From the cell containing the given text, extract its center point as (x, y) coordinate. 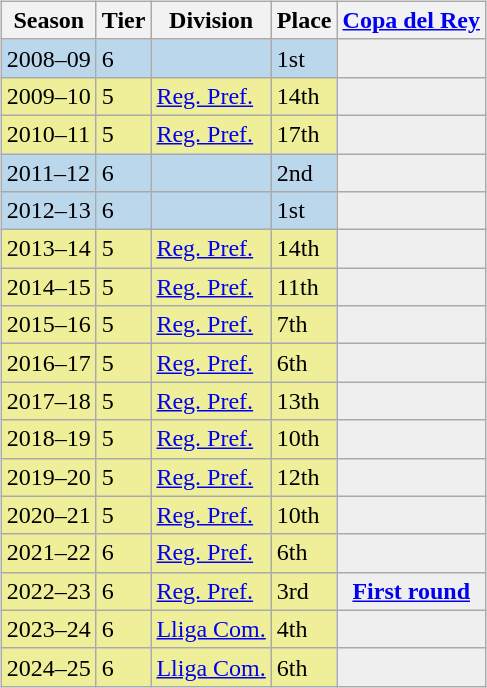
2nd (304, 173)
17th (304, 134)
Place (304, 20)
2015–16 (48, 325)
11th (304, 287)
2024–25 (48, 667)
Division (211, 20)
Copa del Rey (411, 20)
3rd (304, 591)
2023–24 (48, 629)
Tier (124, 20)
Season (48, 20)
2022–23 (48, 591)
2016–17 (48, 363)
2009–10 (48, 96)
7th (304, 325)
First round (411, 591)
2008–09 (48, 58)
2013–14 (48, 249)
2019–20 (48, 477)
2012–13 (48, 211)
2018–19 (48, 439)
13th (304, 401)
2021–22 (48, 553)
2020–21 (48, 515)
4th (304, 629)
2017–18 (48, 401)
2014–15 (48, 287)
2011–12 (48, 173)
12th (304, 477)
2010–11 (48, 134)
